For the text-containing cell, return its midpoint in [X, Y] coordinate format. 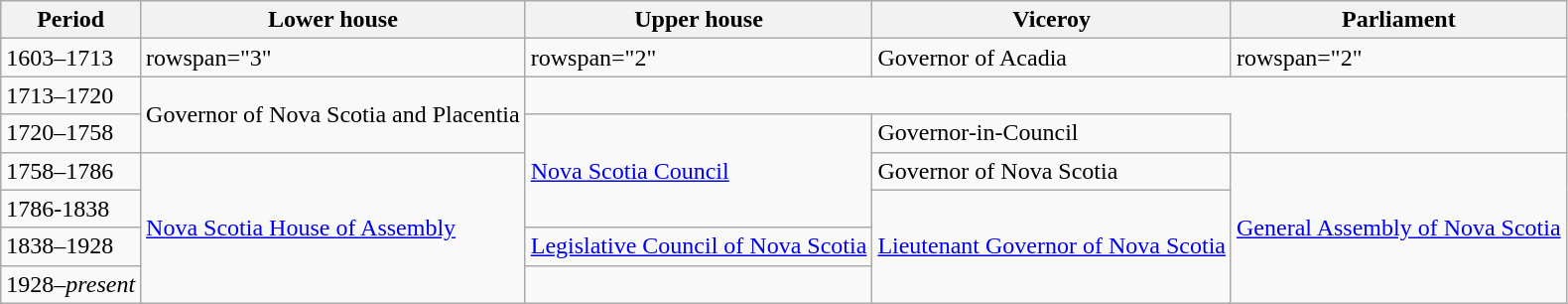
1603–1713 [71, 58]
Governor of Nova Scotia and Placentia [333, 114]
Nova Scotia Council [699, 171]
Upper house [699, 20]
Period [71, 20]
General Assembly of Nova Scotia [1398, 228]
1713–1720 [71, 95]
Governor of Nova Scotia [1052, 171]
Legislative Council of Nova Scotia [699, 246]
Viceroy [1052, 20]
Governor of Acadia [1052, 58]
1928–present [71, 284]
1758–1786 [71, 171]
Nova Scotia House of Assembly [333, 228]
Lower house [333, 20]
1786-1838 [71, 209]
1720–1758 [71, 133]
Parliament [1398, 20]
rowspan="3" [333, 58]
Lieutenant Governor of Nova Scotia [1052, 246]
1838–1928 [71, 246]
Governor-in-Council [1052, 133]
